Pinpoint the cell where the given text exists, returning its [x, y] midpoint coordinate. 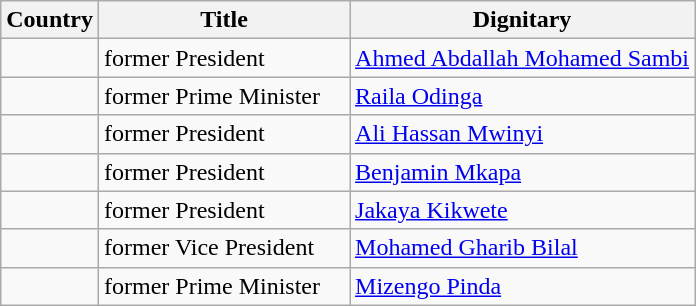
Benjamin Mkapa [522, 172]
Raila Odinga [522, 96]
Ali Hassan Mwinyi [522, 134]
Dignitary [522, 20]
Mohamed Gharib Bilal [522, 248]
Jakaya Kikwete [522, 210]
Ahmed Abdallah Mohamed Sambi [522, 58]
Mizengo Pinda [522, 286]
former Vice President [224, 248]
Title [224, 20]
Country [50, 20]
